Return (x, y) of the center of cell containing provided text 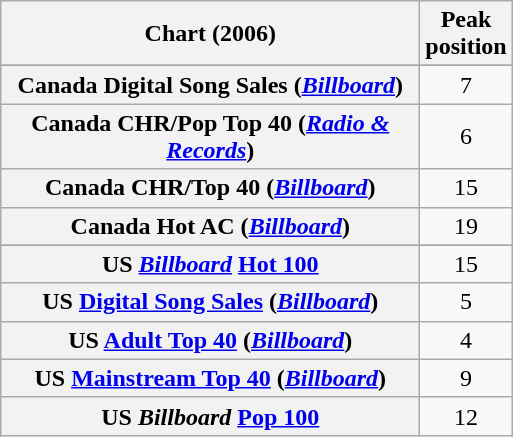
Canada Digital Song Sales (Billboard) (210, 85)
Chart (2006) (210, 34)
Canada Hot AC (Billboard) (210, 226)
US Billboard Hot 100 (210, 264)
6 (466, 136)
Canada CHR/Top 40 (Billboard) (210, 188)
Canada CHR/Pop Top 40 (Radio & Records) (210, 136)
US Digital Song Sales (Billboard) (210, 302)
US Adult Top 40 (Billboard) (210, 340)
US Billboard Pop 100 (210, 416)
Peakposition (466, 34)
4 (466, 340)
19 (466, 226)
US Mainstream Top 40 (Billboard) (210, 378)
7 (466, 85)
5 (466, 302)
12 (466, 416)
9 (466, 378)
